Extract the [x, y] coordinate from the center of the cell holding the provided text.  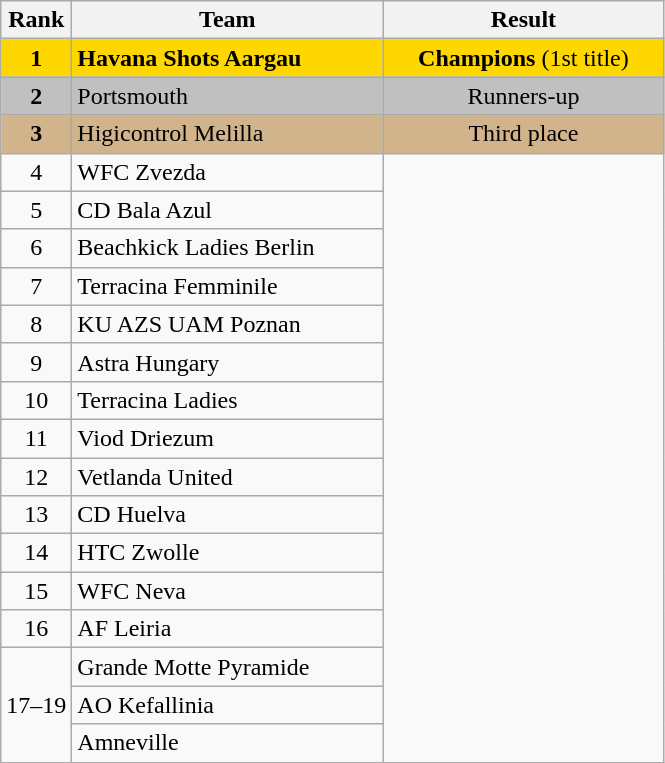
12 [36, 477]
AF Leiria [228, 629]
KU AZS UAM Poznan [228, 324]
9 [36, 362]
Terracina Ladies [228, 400]
Champions (1st title) [524, 58]
6 [36, 248]
Result [524, 20]
3 [36, 134]
4 [36, 172]
Terracina Femminile [228, 286]
8 [36, 324]
Higicontrol Melilla [228, 134]
16 [36, 629]
Grande Motte Pyramide [228, 667]
Third place [524, 134]
7 [36, 286]
Amneville [228, 743]
1 [36, 58]
10 [36, 400]
Rank [36, 20]
2 [36, 96]
Beachkick Ladies Berlin [228, 248]
WFC Zvezda [228, 172]
15 [36, 591]
WFC Neva [228, 591]
Team [228, 20]
Vetlanda United [228, 477]
CD Bala Azul [228, 210]
AO Kefallinia [228, 705]
CD Huelva [228, 515]
17–19 [36, 705]
11 [36, 438]
Runners-up [524, 96]
Astra Hungary [228, 362]
Havana Shots Aargau [228, 58]
Viod Driezum [228, 438]
5 [36, 210]
13 [36, 515]
14 [36, 553]
Portsmouth [228, 96]
HTC Zwolle [228, 553]
